Search for the cell housing the specified text and yield its [x, y] center coordinate. 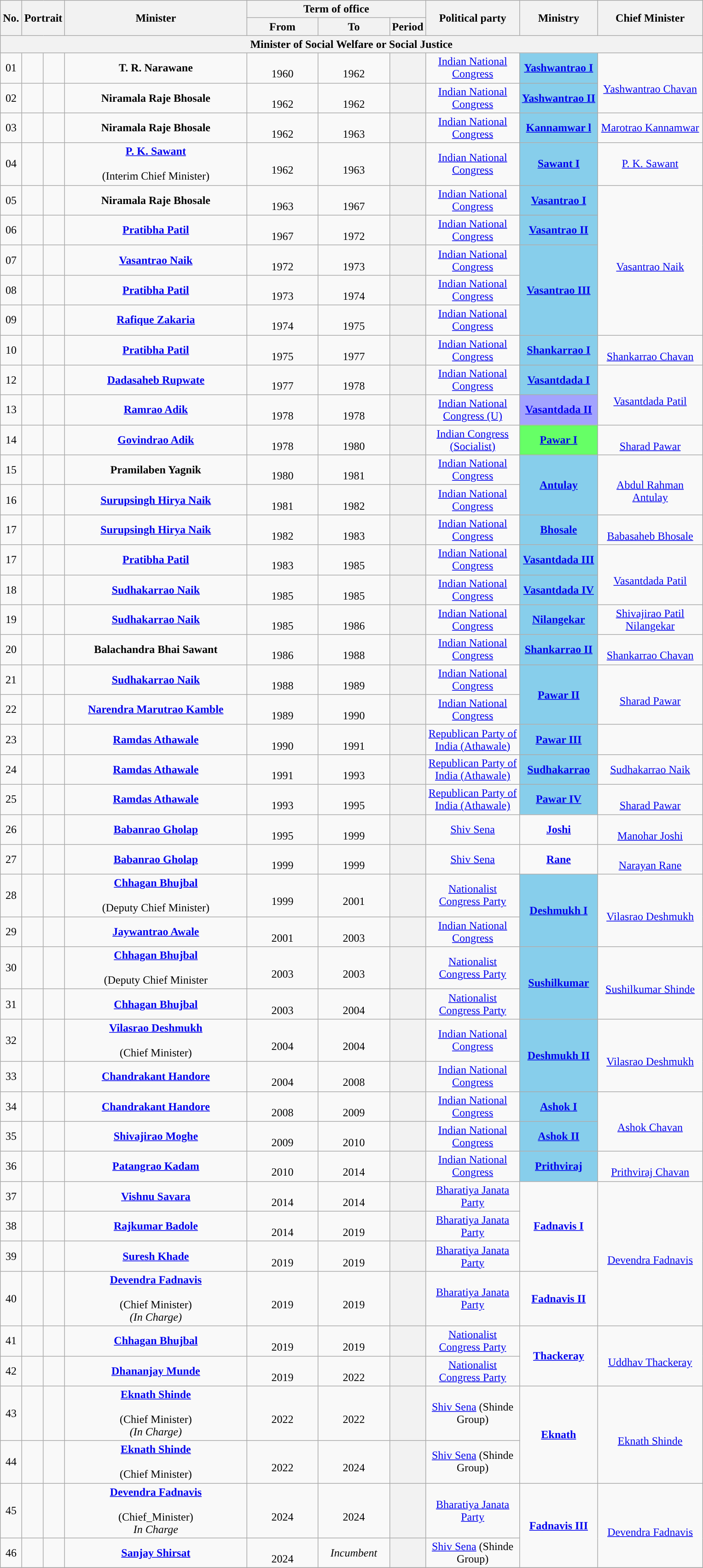
Dhananjay Munde [156, 1370]
Period [408, 27]
Chhagan Bhujbal (Deputy Chief Minister) [156, 896]
45 [11, 1510]
Incumbent [354, 1553]
Vasantdada IV [558, 589]
Eknath Shinde [650, 1435]
Babasaheb Bhosale [650, 530]
No. [11, 18]
25 [11, 799]
Sudhakarrao [558, 769]
43 [11, 1414]
Ministry [558, 18]
Vasantrao II [558, 230]
Govindrao Adik [156, 440]
Devendra Fadnavis (Chief Minister) (In Charge) [156, 1299]
10 [11, 350]
08 [11, 290]
Minister [156, 18]
34 [11, 1106]
Sushilkumar [558, 983]
Dadasaheb Rupwate [156, 380]
Devendra Fadnavis (Chief_Minister) In Charge [156, 1510]
Shankarrao II [558, 649]
26 [11, 829]
Rajkumar Badole [156, 1226]
Vasantrao I [558, 200]
09 [11, 320]
16 [11, 500]
Fadnavis I [558, 1226]
Shivajirao Moghe [156, 1137]
Prithviraj [558, 1166]
32 [11, 1040]
Deshmukh I [558, 911]
1960 [283, 68]
Pramilaben Yagnik [156, 470]
Indian Congress (Socialist) [472, 440]
Indian National Congress (U) [472, 410]
From [283, 27]
Sanjay Shirsat [156, 1553]
Yashwantrao I [558, 68]
Antulay [558, 485]
P. K. Sawant [650, 164]
Pawar III [558, 740]
Jaywantrao Awale [156, 932]
Vasantdada III [558, 560]
28 [11, 896]
37 [11, 1196]
Nilangekar [558, 620]
41 [11, 1341]
Vasantdada II [558, 410]
Fadnavis III [558, 1526]
P. K. Sawant (Interim Chief Minister) [156, 164]
Minister of Social Welfare or Social Justice [352, 44]
04 [11, 164]
Abdul Rahman Antulay [650, 485]
Vasantrao III [558, 290]
Ashok I [558, 1106]
24 [11, 769]
Shankarrao I [558, 350]
Vasantdada I [558, 380]
Fadnavis II [558, 1299]
Pawar II [558, 694]
Prithviraj Chavan [650, 1166]
Rafique Zakaria [156, 320]
21 [11, 680]
06 [11, 230]
Yashwantrao Chavan [650, 83]
22 [11, 709]
To [354, 27]
01 [11, 68]
33 [11, 1077]
Pawar IV [558, 799]
03 [11, 128]
39 [11, 1256]
Narendra Marutrao Kamble [156, 709]
Bhosale [558, 530]
Term of office [336, 9]
15 [11, 470]
Joshi [558, 829]
30 [11, 968]
38 [11, 1226]
Narayan Rane [650, 859]
46 [11, 1553]
Shivajirao Patil Nilangekar [650, 620]
Portrait [43, 18]
07 [11, 260]
Marotrao Kannamwar [650, 128]
05 [11, 200]
18 [11, 589]
Vilasrao Deshmukh (Chief Minister) [156, 1040]
31 [11, 1004]
Eknath [558, 1435]
40 [11, 1299]
20 [11, 649]
Chief Minister [650, 18]
29 [11, 932]
Eknath Shinde (Chief Minister) (In Charge) [156, 1414]
12 [11, 380]
Suresh Khade [156, 1256]
Ramrao Adik [156, 410]
Patangrao Kadam [156, 1166]
44 [11, 1462]
42 [11, 1370]
Rane [558, 859]
23 [11, 740]
Balachandra Bhai Sawant [156, 649]
Sushilkumar Shinde [650, 983]
Deshmukh II [558, 1055]
13 [11, 410]
Ashok II [558, 1137]
Yashwantrao II [558, 98]
Chhagan Bhujbal (Deputy Chief Minister [156, 968]
T. R. Narawane [156, 68]
14 [11, 440]
27 [11, 859]
Manohar Joshi [650, 829]
Political party [472, 18]
36 [11, 1166]
02 [11, 98]
Pawar I [558, 440]
Sawant I [558, 164]
Uddhav Thackeray [650, 1356]
Kannamwar l [558, 128]
Vishnu Savara [156, 1196]
19 [11, 620]
Ashok Chavan [650, 1121]
Thackeray [558, 1356]
35 [11, 1137]
Eknath Shinde (Chief Minister) [156, 1462]
